Capture the cell that displays the provided text and extract its (x, y) central coordinate. 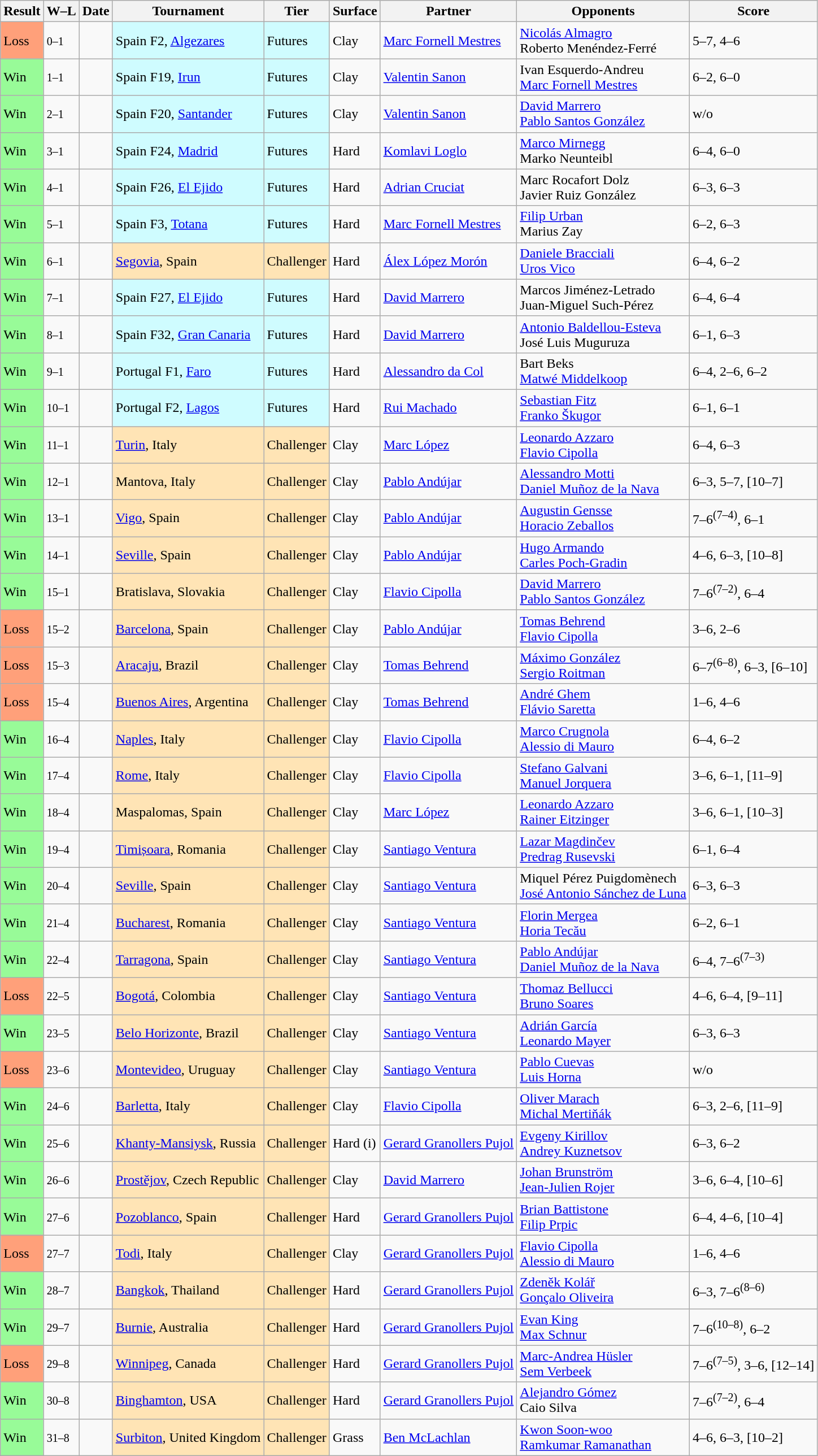
Máximo González Sergio Roitman (603, 666)
Augustin Gensse Horacio Zeballos (603, 519)
Marco Mirnegg Marko Neunteibl (603, 150)
Bangkok, Thailand (188, 1290)
8–1 (61, 334)
Maspalomas, Spain (188, 812)
15–3 (61, 666)
6–4, 4–6, [10–4] (753, 1217)
3–1 (61, 150)
20–4 (61, 886)
Tournament (188, 11)
Segovia, Spain (188, 261)
André Ghem Flávio Saretta (603, 702)
Winnipeg, Canada (188, 1364)
Montevideo, Uruguay (188, 1070)
Bogotá, Colombia (188, 996)
5–7, 4–6 (753, 41)
3–6, 6–1, [11–9] (753, 775)
Surface (355, 11)
15–2 (61, 628)
Tier (297, 11)
5–1 (61, 224)
Khanty-Mansiysk, Russia (188, 1144)
Zdeněk Kolář Gonçalo Oliveira (603, 1290)
6–3, 7–6(8–6) (753, 1290)
14–1 (61, 555)
Oliver Marach Michal Mertiňák (603, 1106)
2–1 (61, 114)
Komlavi Loglo (449, 150)
15–4 (61, 702)
Marc-Andrea Hüsler Sem Verbeek (603, 1364)
Partner (449, 11)
23–5 (61, 1033)
3–6, 6–1, [10–3] (753, 812)
26–6 (61, 1180)
Barcelona, Spain (188, 628)
Turin, Italy (188, 444)
7–6(7–4), 6–1 (753, 519)
Ben McLachlan (449, 1437)
18–4 (61, 812)
Alejandro Gómez Caio Silva (603, 1400)
19–4 (61, 849)
25–6 (61, 1144)
Tomas Behrend Flavio Cipolla (603, 628)
Prostějov, Czech Republic (188, 1180)
Result (22, 11)
Álex López Morón (449, 261)
16–4 (61, 739)
Belo Horizonte, Brazil (188, 1033)
Portugal F2, Lagos (188, 408)
10–1 (61, 408)
13–1 (61, 519)
Mantova, Italy (188, 481)
4–1 (61, 188)
Daniele Bracciali Uros Vico (603, 261)
Alessandro Motti Daniel Muñoz de la Nava (603, 481)
Buenos Aires, Argentina (188, 702)
Rui Machado (449, 408)
7–6(7–5), 3–6, [12–14] (753, 1364)
Ivan Esquerdo-Andreu Marc Fornell Mestres (603, 77)
29–7 (61, 1327)
6–1, 6–1 (753, 408)
W–L (61, 11)
Flavio Cipolla Alessio di Mauro (603, 1253)
Pozoblanco, Spain (188, 1217)
Bratislava, Slovakia (188, 592)
Spain F32, Gran Canaria (188, 334)
Bucharest, Romania (188, 922)
7–1 (61, 297)
Adrian Cruciat (449, 188)
Binghamton, USA (188, 1400)
6–1, 6–4 (753, 849)
Antonio Baldellou-Esteva José Luis Muguruza (603, 334)
31–8 (61, 1437)
6–4, 6–3 (753, 444)
4–6, 6–4, [9–11] (753, 996)
7–6(10–8), 6–2 (753, 1327)
Nicolás Almagro Roberto Menéndez-Ferré (603, 41)
Brian Battistone Filip Prpic (603, 1217)
27–6 (61, 1217)
28–7 (61, 1290)
Spain F3, Totana (188, 224)
17–4 (61, 775)
22–5 (61, 996)
6–4, 7–6(7–3) (753, 959)
Spain F19, Irun (188, 77)
Todi, Italy (188, 1253)
Spain F2, Algezares (188, 41)
21–4 (61, 922)
Hard (i) (355, 1144)
Marc Rocafort Dolz Javier Ruiz González (603, 188)
Leonardo Azzaro Rainer Eitzinger (603, 812)
4–6, 6–3, [10–2] (753, 1437)
Tarragona, Spain (188, 959)
9–1 (61, 371)
Spain F20, Santander (188, 114)
Miquel Pérez Puigdomènech José Antonio Sánchez de Luna (603, 886)
Stefano Galvani Manuel Jorquera (603, 775)
Date (96, 11)
Bart Beks Matwé Middelkoop (603, 371)
12–1 (61, 481)
6–4, 6–0 (753, 150)
Marco Crugnola Alessio di Mauro (603, 739)
27–7 (61, 1253)
Barletta, Italy (188, 1106)
6–2, 6–3 (753, 224)
24–6 (61, 1106)
Portugal F1, Faro (188, 371)
Alessandro da Col (449, 371)
6–3, 6–2 (753, 1144)
Grass (355, 1437)
3–6, 2–6 (753, 628)
Kwon Soon-woo Ramkumar Ramanathan (603, 1437)
Leonardo Azzaro Flavio Cipolla (603, 444)
Opponents (603, 11)
0–1 (61, 41)
Hugo Armando Carles Poch-Gradin (603, 555)
Aracaju, Brazil (188, 666)
6–1, 6–3 (753, 334)
Johan Brunström Jean-Julien Rojer (603, 1180)
6–1 (61, 261)
6–4, 2–6, 6–2 (753, 371)
4–6, 6–3, [10–8] (753, 555)
Filip Urban Marius Zay (603, 224)
6–4, 6–4 (753, 297)
29–8 (61, 1364)
Spain F26, El Ejido (188, 188)
Evan King Max Schnur (603, 1327)
Lazar Magdinčev Predrag Rusevski (603, 849)
1–1 (61, 77)
Timișoara, Romania (188, 849)
Pablo Andújar Daniel Muñoz de la Nava (603, 959)
6–3, 5–7, [10–7] (753, 481)
Burnie, Australia (188, 1327)
11–1 (61, 444)
23–6 (61, 1070)
Adrián García Leonardo Mayer (603, 1033)
Rome, Italy (188, 775)
Score (753, 11)
Spain F24, Madrid (188, 150)
Marcos Jiménez-Letrado Juan-Miguel Such-Pérez (603, 297)
Surbiton, United Kingdom (188, 1437)
Evgeny Kirillov Andrey Kuznetsov (603, 1144)
30–8 (61, 1400)
Florin Mergea Horia Tecău (603, 922)
Pablo Cuevas Luis Horna (603, 1070)
Spain F27, El Ejido (188, 297)
22–4 (61, 959)
Sebastian Fitz Franko Škugor (603, 408)
Vigo, Spain (188, 519)
6–7(6–8), 6–3, [6–10] (753, 666)
6–2, 6–0 (753, 77)
6–2, 6–1 (753, 922)
6–3, 2–6, [11–9] (753, 1106)
3–6, 6–4, [10–6] (753, 1180)
Thomaz Bellucci Bruno Soares (603, 996)
Naples, Italy (188, 739)
15–1 (61, 592)
